Output the [X, Y] coordinate of the center of the cell containing the given text.  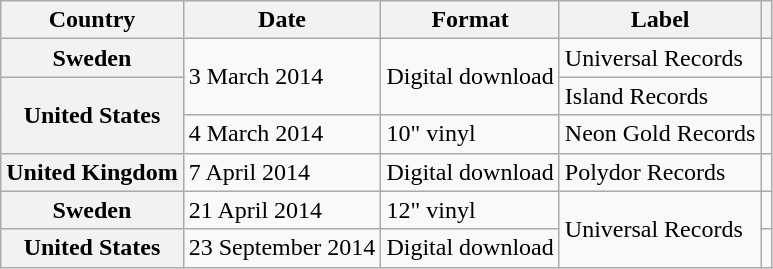
12" vinyl [470, 210]
Format [470, 20]
Label [660, 20]
Date [282, 20]
United Kingdom [92, 172]
Island Records [660, 96]
21 April 2014 [282, 210]
Polydor Records [660, 172]
Country [92, 20]
23 September 2014 [282, 248]
7 April 2014 [282, 172]
Neon Gold Records [660, 134]
10" vinyl [470, 134]
3 March 2014 [282, 77]
4 March 2014 [282, 134]
